Detect which cell encompasses the target text, then output its (x, y) center coordinate. 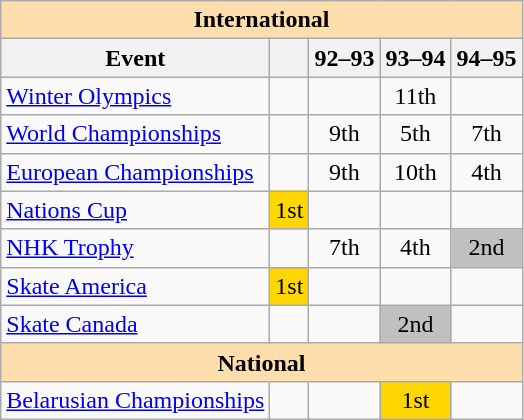
10th (416, 172)
Skate America (136, 286)
NHK Trophy (136, 248)
Nations Cup (136, 210)
International (262, 20)
World Championships (136, 134)
92–93 (344, 58)
5th (416, 134)
11th (416, 96)
Event (136, 58)
National (262, 362)
94–95 (486, 58)
Winter Olympics (136, 96)
European Championships (136, 172)
Skate Canada (136, 324)
Belarusian Championships (136, 400)
93–94 (416, 58)
